Capture the cell that displays the provided text and extract its (X, Y) central coordinate. 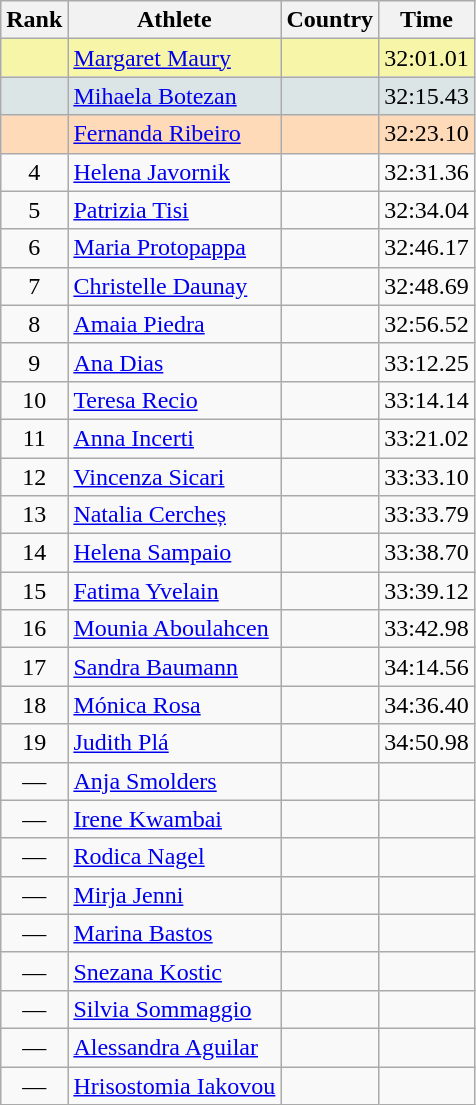
17 (34, 667)
16 (34, 629)
15 (34, 591)
Teresa Recio (174, 400)
Fernanda Ribeiro (174, 134)
Mónica Rosa (174, 705)
Rodica Nagel (174, 857)
32:23.10 (427, 134)
34:14.56 (427, 667)
Anja Smolders (174, 781)
13 (34, 515)
32:34.04 (427, 210)
Helena Sampaio (174, 553)
Mounia Aboulahcen (174, 629)
Athlete (174, 20)
33:38.70 (427, 553)
32:01.01 (427, 58)
34:50.98 (427, 743)
10 (34, 400)
18 (34, 705)
32:46.17 (427, 248)
32:56.52 (427, 324)
32:15.43 (427, 96)
19 (34, 743)
33:42.98 (427, 629)
33:33.79 (427, 515)
32:48.69 (427, 286)
Christelle Daunay (174, 286)
Snezana Kostic (174, 971)
Maria Protopappa (174, 248)
Silvia Sommaggio (174, 1009)
12 (34, 477)
Fatima Yvelain (174, 591)
Helena Javornik (174, 172)
Hrisostomia Iakovou (174, 1085)
Vincenza Sicari (174, 477)
Amaia Piedra (174, 324)
33:33.10 (427, 477)
11 (34, 438)
33:21.02 (427, 438)
Natalia Cercheș (174, 515)
Patrizia Tisi (174, 210)
Judith Plá (174, 743)
6 (34, 248)
Time (427, 20)
Alessandra Aguilar (174, 1047)
Margaret Maury (174, 58)
8 (34, 324)
33:39.12 (427, 591)
7 (34, 286)
Mihaela Botezan (174, 96)
32:31.36 (427, 172)
Anna Incerti (174, 438)
Irene Kwambai (174, 819)
5 (34, 210)
4 (34, 172)
Country (330, 20)
34:36.40 (427, 705)
9 (34, 362)
33:12.25 (427, 362)
14 (34, 553)
Sandra Baumann (174, 667)
Mirja Jenni (174, 895)
33:14.14 (427, 400)
Rank (34, 20)
Marina Bastos (174, 933)
Ana Dias (174, 362)
